Locate the cell with the specified text and output its (X, Y) center coordinate. 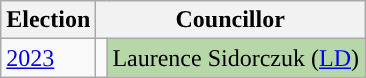
Election (48, 20)
Councillor (230, 20)
2023 (48, 58)
Laurence Sidorczuk (LD) (236, 58)
